Extract the (X, Y) coordinate from the center of the cell holding the provided text.  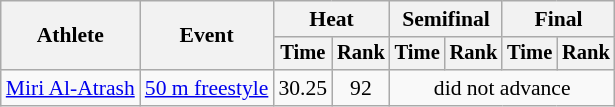
Miri Al-Atrash (70, 88)
Athlete (70, 36)
Heat (331, 19)
did not advance (502, 88)
30.25 (302, 88)
50 m freestyle (207, 88)
Semifinal (446, 19)
Final (558, 19)
92 (361, 88)
Event (207, 36)
